Output the (X, Y) coordinate of the center of the cell containing the given text.  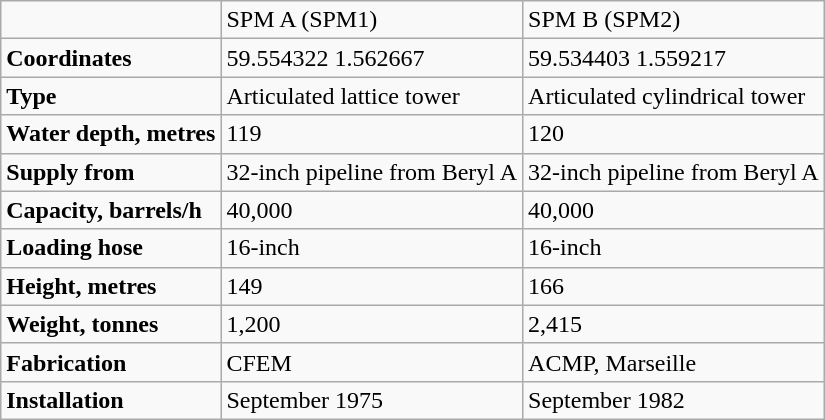
Articulated cylindrical tower (674, 96)
Loading hose (111, 248)
Coordinates (111, 58)
1,200 (372, 324)
September 1982 (674, 400)
Type (111, 96)
149 (372, 286)
59.554322 1.562667 (372, 58)
Weight, tonnes (111, 324)
166 (674, 286)
2,415 (674, 324)
Height, metres (111, 286)
SPM A (SPM1) (372, 20)
CFEM (372, 362)
Capacity, barrels/h (111, 210)
Fabrication (111, 362)
Water depth, metres (111, 134)
September 1975 (372, 400)
59.534403 1.559217 (674, 58)
Articulated lattice tower (372, 96)
Installation (111, 400)
Supply from (111, 172)
119 (372, 134)
120 (674, 134)
ACMP, Marseille (674, 362)
SPM B (SPM2) (674, 20)
